Search for the cell housing the specified text and yield its (X, Y) center coordinate. 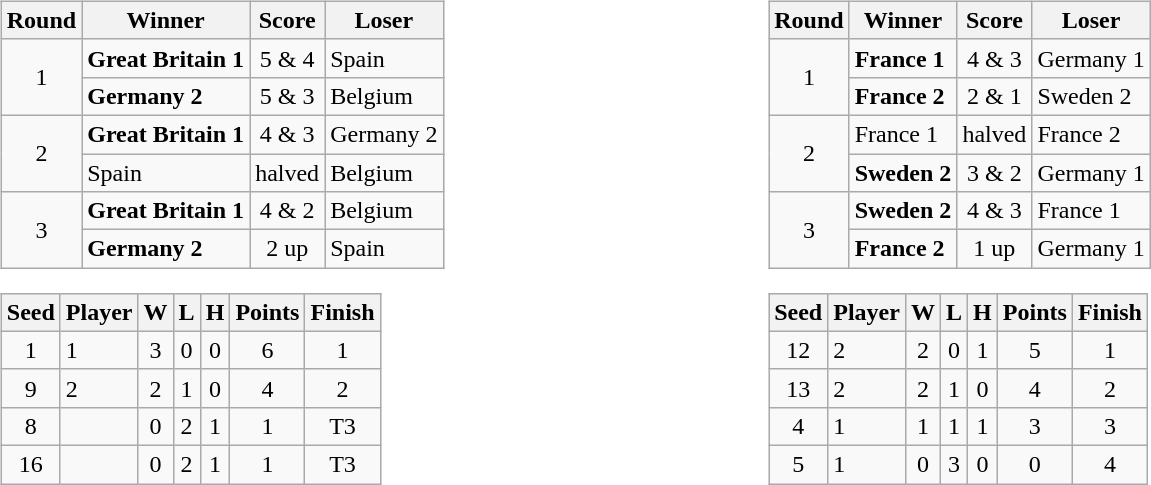
4 & 2 (288, 211)
6 (268, 350)
9 (30, 388)
16 (30, 464)
5 & 3 (288, 96)
13 (798, 388)
12 (798, 350)
3 & 2 (994, 173)
2 up (288, 249)
8 (30, 426)
1 up (994, 249)
5 & 4 (288, 58)
2 & 1 (994, 96)
